Output the (X, Y) coordinate of the center of the cell containing the given text.  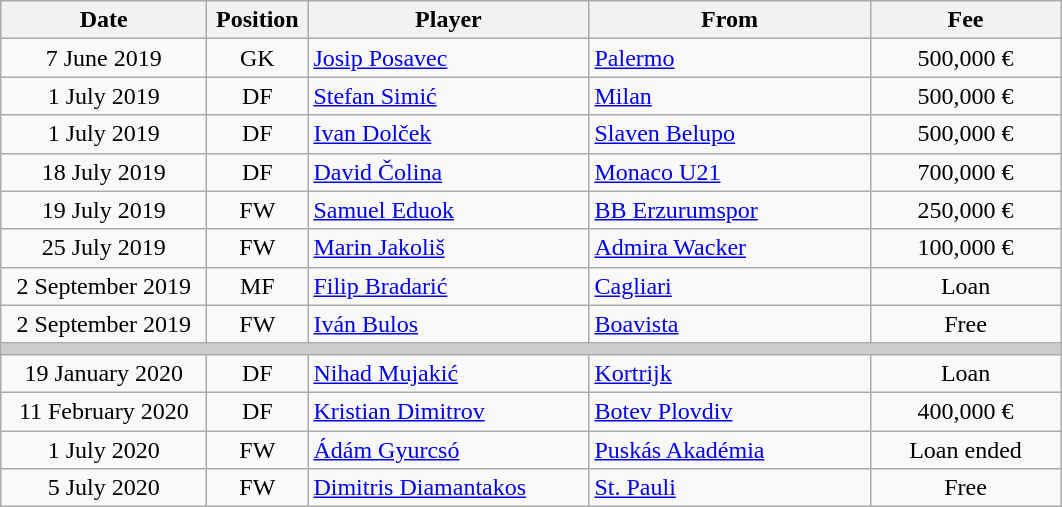
Slaven Belupo (730, 134)
Palermo (730, 58)
7 June 2019 (104, 58)
Date (104, 20)
Ivan Dolček (448, 134)
Kortrijk (730, 373)
Admira Wacker (730, 248)
Filip Bradarić (448, 286)
250,000 € (966, 210)
Josip Posavec (448, 58)
5 July 2020 (104, 488)
Botev Plovdiv (730, 411)
Boavista (730, 324)
1 July 2020 (104, 449)
Player (448, 20)
David Čolina (448, 172)
Kristian Dimitrov (448, 411)
BB Erzurumspor (730, 210)
100,000 € (966, 248)
GK (258, 58)
Milan (730, 96)
MF (258, 286)
11 February 2020 (104, 411)
St. Pauli (730, 488)
Samuel Eduok (448, 210)
Dimitris Diamantakos (448, 488)
Stefan Simić (448, 96)
Loan ended (966, 449)
25 July 2019 (104, 248)
19 July 2019 (104, 210)
Ádám Gyurcsó (448, 449)
Position (258, 20)
Nihad Mujakić (448, 373)
700,000 € (966, 172)
Puskás Akadémia (730, 449)
18 July 2019 (104, 172)
400,000 € (966, 411)
Monaco U21 (730, 172)
Fee (966, 20)
Iván Bulos (448, 324)
From (730, 20)
Cagliari (730, 286)
19 January 2020 (104, 373)
Marin Jakoliš (448, 248)
